Detect which cell encompasses the target text, then output its (X, Y) center coordinate. 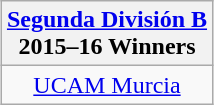
Segunda División B2015–16 Winners (106, 34)
UCAM Murcia (106, 85)
